Find where the given text appears and provide that cell's center as (x, y) coordinate. 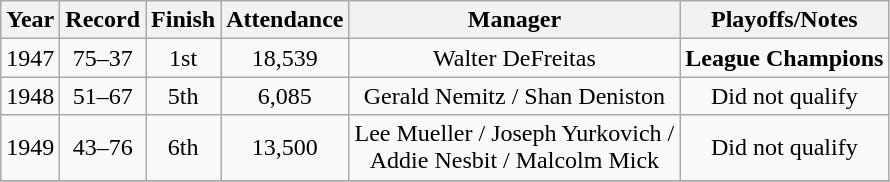
1947 (30, 58)
Walter DeFreitas (514, 58)
Lee Mueller / Joseph Yurkovich / Addie Nesbit / Malcolm Mick (514, 148)
6th (184, 148)
1949 (30, 148)
18,539 (285, 58)
43–76 (103, 148)
51–67 (103, 96)
Manager (514, 20)
1st (184, 58)
6,085 (285, 96)
Playoffs/Notes (784, 20)
Gerald Nemitz / Shan Deniston (514, 96)
5th (184, 96)
League Champions (784, 58)
Year (30, 20)
1948 (30, 96)
Finish (184, 20)
75–37 (103, 58)
Attendance (285, 20)
Record (103, 20)
13,500 (285, 148)
